Locate the cell with the specified text and output its [X, Y] center coordinate. 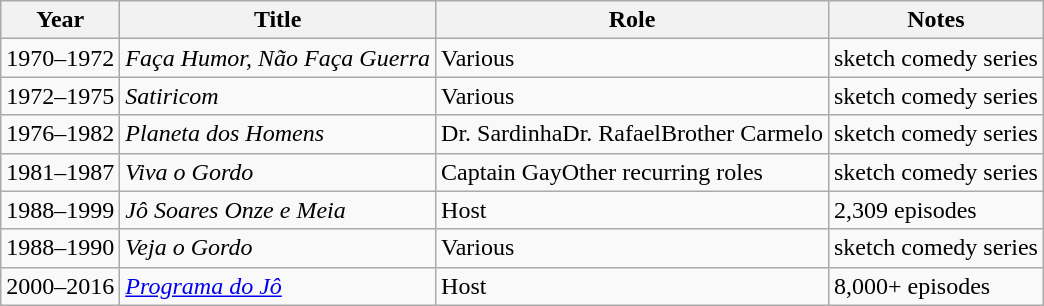
Viva o Gordo [278, 172]
1981–1987 [60, 172]
1988–1990 [60, 248]
Year [60, 20]
Planeta dos Homens [278, 134]
Dr. SardinhaDr. RafaelBrother Carmelo [632, 134]
2,309 episodes [936, 210]
Programa do Jô [278, 286]
1976–1982 [60, 134]
Veja o Gordo [278, 248]
8,000+ episodes [936, 286]
Role [632, 20]
1988–1999 [60, 210]
2000–2016 [60, 286]
1972–1975 [60, 96]
Title [278, 20]
Jô Soares Onze e Meia [278, 210]
Notes [936, 20]
1970–1972 [60, 58]
Captain GayOther recurring roles [632, 172]
Satiricom [278, 96]
Faça Humor, Não Faça Guerra [278, 58]
